Capture the cell that displays the provided text and extract its [x, y] central coordinate. 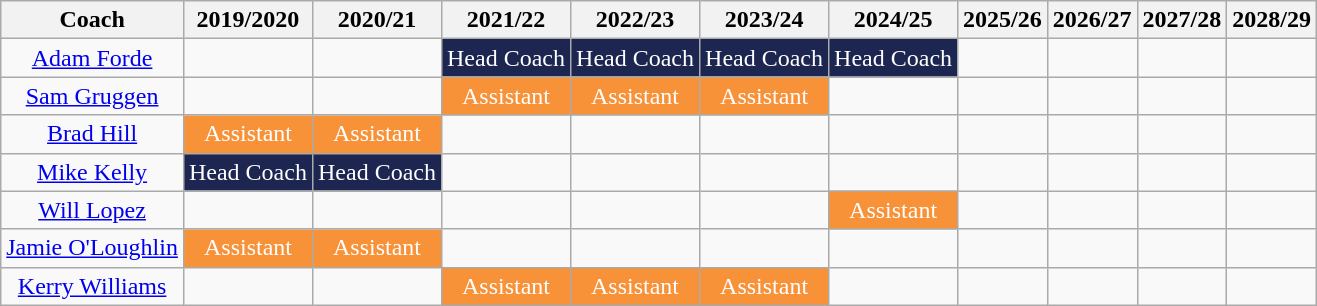
Brad Hill [92, 134]
2026/27 [1092, 20]
Will Lopez [92, 210]
2021/22 [506, 20]
2023/24 [764, 20]
Mike Kelly [92, 172]
Adam Forde [92, 58]
Kerry Williams [92, 286]
2020/21 [376, 20]
2022/23 [636, 20]
Sam Gruggen [92, 96]
2028/29 [1272, 20]
2024/25 [894, 20]
Jamie O'Loughlin [92, 248]
2025/26 [1003, 20]
2019/2020 [248, 20]
Coach [92, 20]
2027/28 [1182, 20]
